Pinpoint the cell where the given text exists, returning its (x, y) midpoint coordinate. 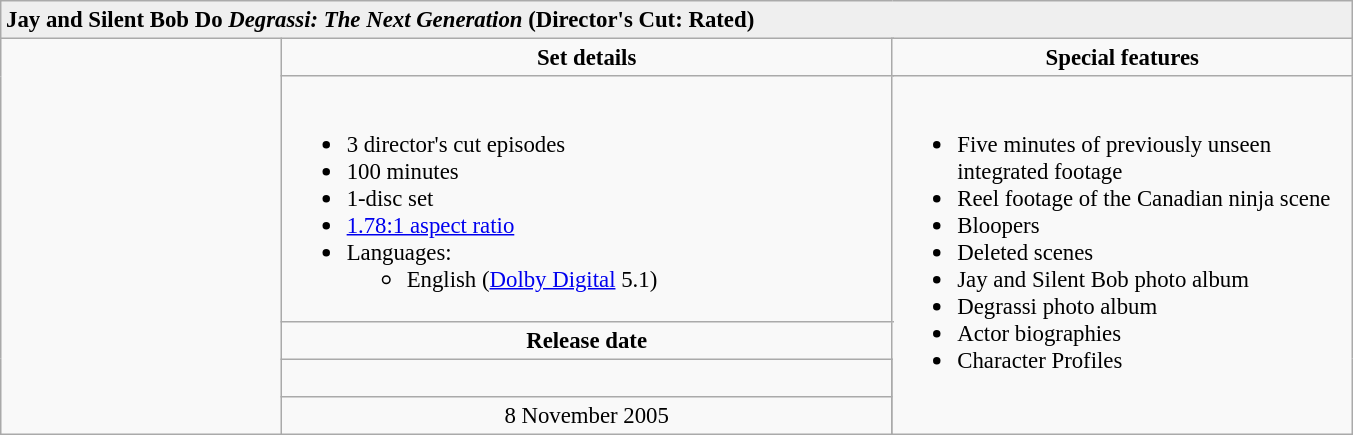
Jay and Silent Bob Do Degrassi: The Next Generation (Director's Cut: Rated) (677, 20)
Special features (1122, 58)
3 director's cut episodes100 minutes1-disc set1.78:1 aspect ratioLanguages:English (Dolby Digital 5.1) (586, 198)
Set details (586, 58)
8 November 2005 (586, 415)
Release date (586, 340)
